Provide the [x, y] coordinate of the cell's center where the given text is located.  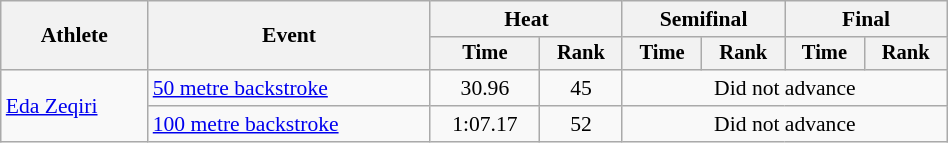
Eda Zeqiri [74, 106]
50 metre backstroke [290, 88]
1:07.17 [484, 124]
45 [580, 88]
30.96 [484, 88]
52 [580, 124]
Event [290, 36]
Heat [526, 19]
Semifinal [703, 19]
Athlete [74, 36]
100 metre backstroke [290, 124]
Final [866, 19]
